Extract the [x, y] coordinate from the center of the cell holding the provided text.  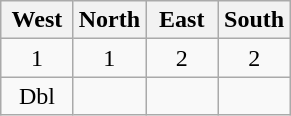
Dbl [37, 96]
North [109, 20]
East [182, 20]
West [37, 20]
South [254, 20]
